Detect which cell encompasses the target text, then output its (X, Y) center coordinate. 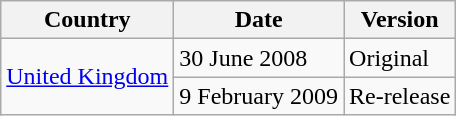
Re-release (400, 96)
Version (400, 20)
30 June 2008 (259, 58)
Country (88, 20)
Date (259, 20)
9 February 2009 (259, 96)
Original (400, 58)
United Kingdom (88, 77)
